Return (X, Y) of the center of cell containing provided text 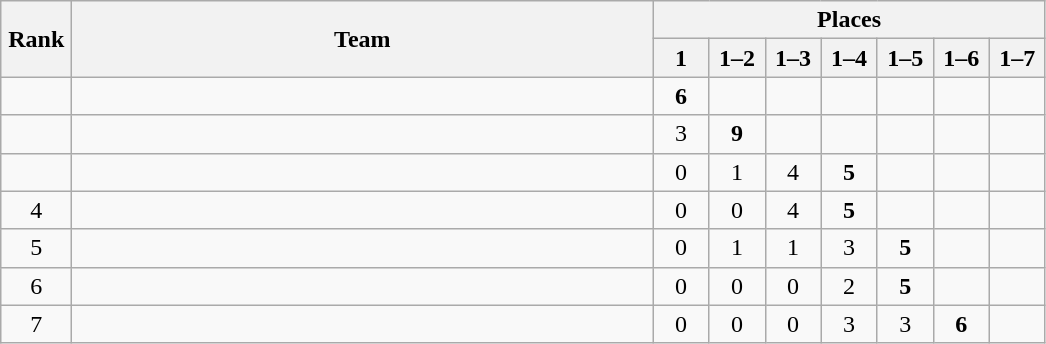
Places (849, 20)
1–6 (961, 58)
1–7 (1017, 58)
Rank (36, 39)
1–3 (793, 58)
7 (36, 324)
1–4 (849, 58)
Team (362, 39)
1–5 (905, 58)
1–2 (737, 58)
9 (737, 134)
2 (849, 286)
